Identify which cell holds the provided text, then report its [x, y] central coordinate. 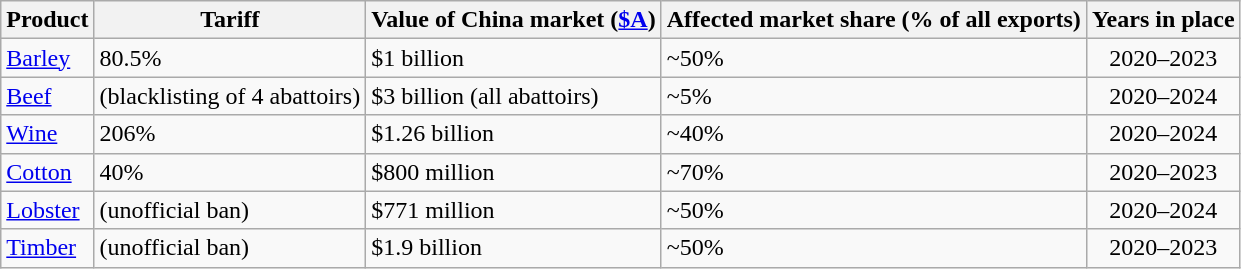
206% [230, 134]
(blacklisting of 4 abattoirs) [230, 96]
Value of China market ($A) [514, 20]
~5% [874, 96]
80.5% [230, 58]
Tariff [230, 20]
Lobster [48, 210]
$1 billion [514, 58]
Timber [48, 248]
~70% [874, 172]
$1.9 billion [514, 248]
Affected market share (% of all exports) [874, 20]
$1.26 billion [514, 134]
Beef [48, 96]
$3 billion (all abattoirs) [514, 96]
~40% [874, 134]
$800 million [514, 172]
Wine [48, 134]
$771 million [514, 210]
Barley [48, 58]
Product [48, 20]
Cotton [48, 172]
40% [230, 172]
Years in place [1163, 20]
